Extract the (x, y) coordinate from the center of the cell holding the provided text.  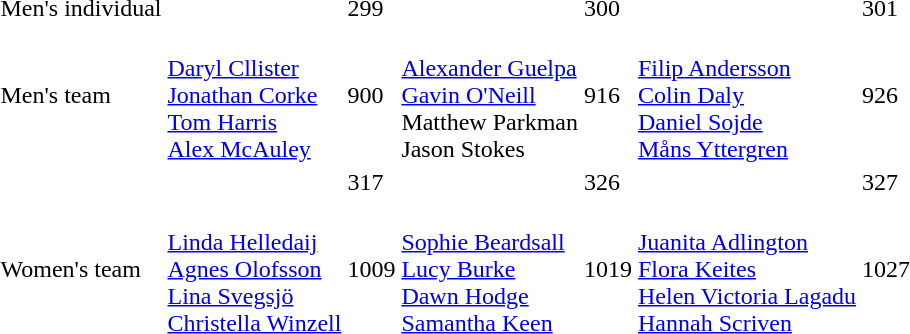
Filip AnderssonColin DalyDaniel SojdeMåns Yttergren (746, 95)
Daryl CllisterJonathan CorkeTom HarrisAlex McAuley (254, 95)
Alexander GuelpaGavin O'NeillMatthew ParkmanJason Stokes (490, 95)
326 (608, 182)
900 (372, 95)
317 (372, 182)
916 (608, 95)
